Capture the cell that displays the provided text and extract its [x, y] central coordinate. 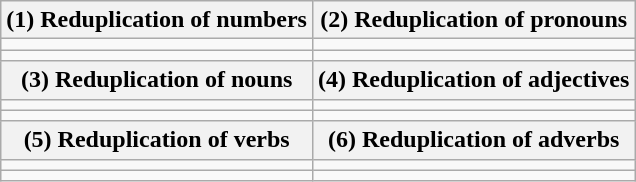
(5) Reduplication of verbs [157, 140]
(4) Reduplication of adjectives [473, 80]
(3) Reduplication of nouns [157, 80]
(1) Reduplication of numbers [157, 20]
(2) Reduplication of pronouns [473, 20]
(6) Reduplication of adverbs [473, 140]
